Pinpoint the cell where the given text exists, returning its (X, Y) midpoint coordinate. 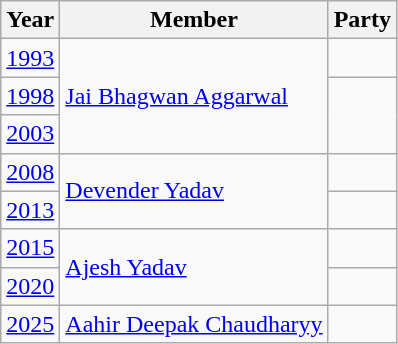
Jai Bhagwan Aggarwal (194, 96)
Member (194, 20)
Devender Yadav (194, 191)
Party (362, 20)
Year (30, 20)
2015 (30, 248)
1993 (30, 58)
2013 (30, 210)
1998 (30, 96)
Aahir Deepak Chaudharyy (194, 324)
Ajesh Yadav (194, 267)
2008 (30, 172)
2020 (30, 286)
2003 (30, 134)
2025 (30, 324)
